Return [x, y] of the center of cell containing provided text 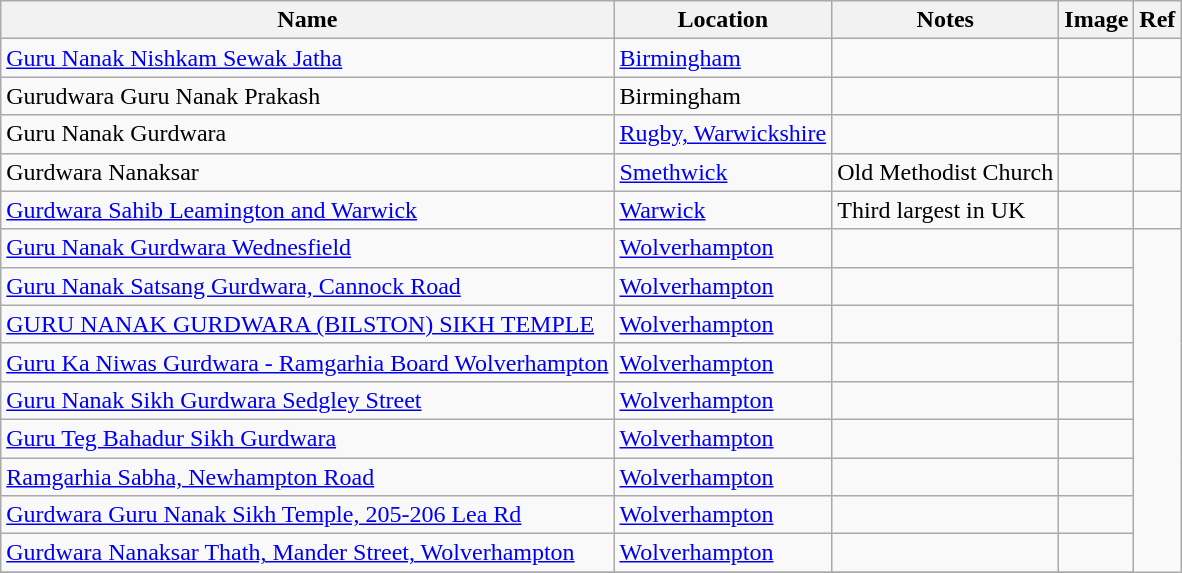
Guru Ka Niwas Gurdwara - Ramgarhia Board Wolverhampton [308, 362]
Third largest in UK [946, 210]
Guru Nanak Nishkam Sewak Jatha [308, 58]
Gurdwara Sahib Leamington and Warwick [308, 210]
Gurdwara Guru Nanak Sikh Temple, 205-206 Lea Rd [308, 515]
Guru Nanak Gurdwara [308, 134]
GURU NANAK GURDWARA (BILSTON) SIKH TEMPLE [308, 324]
Gurudwara Guru Nanak Prakash [308, 96]
Image [1096, 20]
Name [308, 20]
Smethwick [723, 172]
Location [723, 20]
Notes [946, 20]
Guru Nanak Satsang Gurdwara, Cannock Road [308, 286]
Guru Nanak Gurdwara Wednesfield [308, 248]
Guru Teg Bahadur Sikh Gurdwara [308, 438]
Gurdwara Nanaksar [308, 172]
Old Methodist Church [946, 172]
Warwick [723, 210]
Guru Nanak Sikh Gurdwara Sedgley Street [308, 400]
Gurdwara Nanaksar Thath, Mander Street, Wolverhampton [308, 553]
Rugby, Warwickshire [723, 134]
Ramgarhia Sabha, Newhampton Road [308, 477]
Ref [1158, 20]
